Output the (X, Y) coordinate of the center of the cell containing the given text.  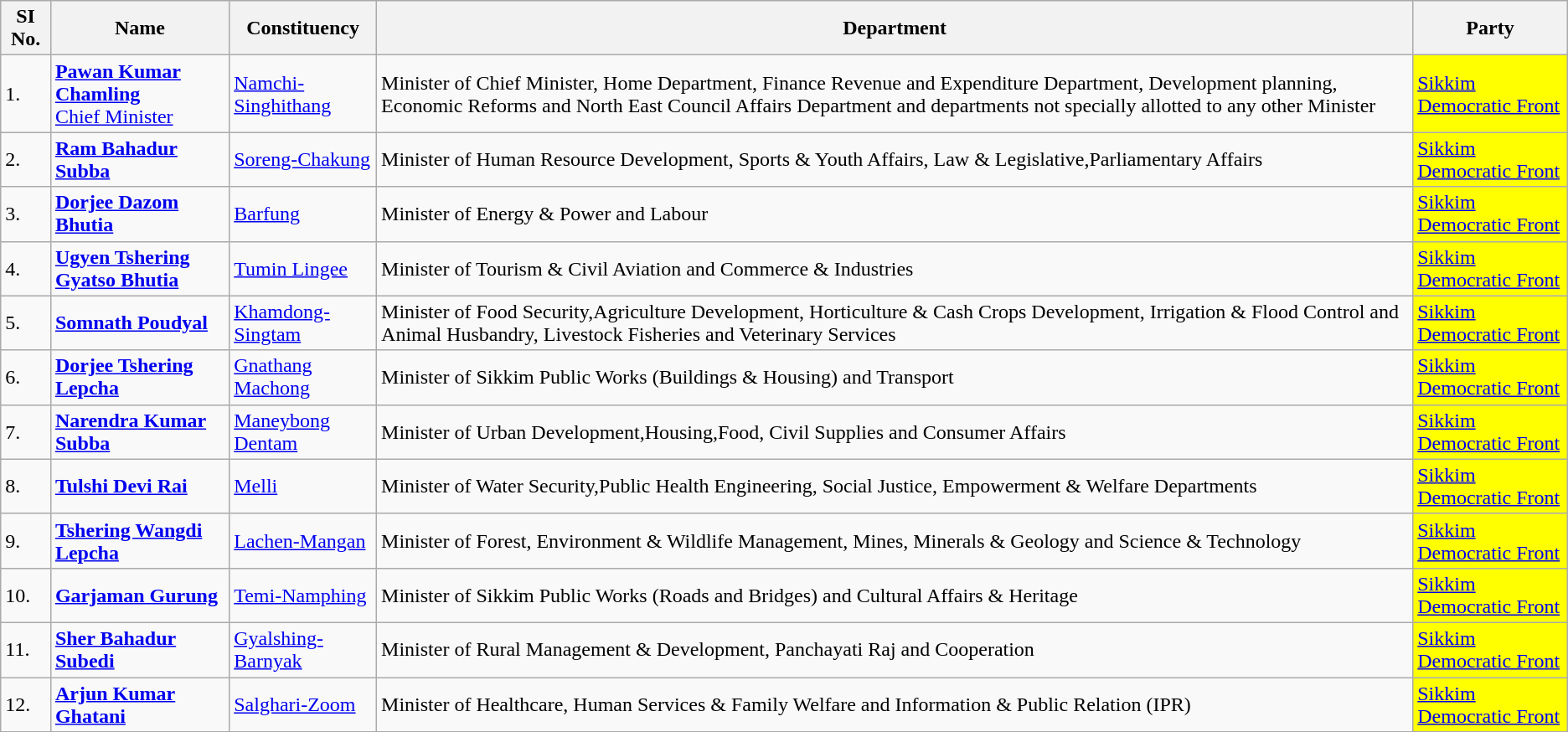
Gyalshing-Barnyak (303, 650)
Lachen-Mangan (303, 541)
Arjun Kumar Ghatani (139, 704)
Minister of Tourism & Civil Aviation and Commerce & Industries (895, 268)
1. (26, 94)
Minister of Sikkim Public Works (Buildings & Housing) and Transport (895, 377)
SI No. (26, 28)
Tulshi Devi Rai (139, 486)
Ram Bahadur Subba (139, 159)
Barfung (303, 214)
Minister of Healthcare, Human Services & Family Welfare and Information & Public Relation (IPR) (895, 704)
Dorjee Tshering Lepcha (139, 377)
Pawan Kumar ChamlingChief Minister (139, 94)
Ugyen Tshering Gyatso Bhutia (139, 268)
Namchi-Singhithang (303, 94)
Minister of Urban Development,Housing,Food, Civil Supplies and Consumer Affairs (895, 432)
Temi-Namphing (303, 595)
8. (26, 486)
5. (26, 323)
Department (895, 28)
Khamdong-Singtam (303, 323)
Name (139, 28)
11. (26, 650)
Dorjee Dazom Bhutia (139, 214)
Minister of Energy & Power and Labour (895, 214)
Gnathang Machong (303, 377)
12. (26, 704)
Salghari-Zoom (303, 704)
Minister of Sikkim Public Works (Roads and Bridges) and Cultural Affairs & Heritage (895, 595)
2. (26, 159)
Constituency (303, 28)
Somnath Poudyal (139, 323)
Melli (303, 486)
Garjaman Gurung (139, 595)
Tshering Wangdi Lepcha (139, 541)
3. (26, 214)
6. (26, 377)
Tumin Lingee (303, 268)
Sher Bahadur Subedi (139, 650)
Narendra Kumar Subba (139, 432)
9. (26, 541)
Minister of Water Security,Public Health Engineering, Social Justice, Empowerment & Welfare Departments (895, 486)
Minister of Forest, Environment & Wildlife Management, Mines, Minerals & Geology and Science & Technology (895, 541)
10. (26, 595)
Party (1491, 28)
Minister of Rural Management & Development, Panchayati Raj and Cooperation (895, 650)
Soreng-Chakung (303, 159)
4. (26, 268)
Maneybong Dentam (303, 432)
7. (26, 432)
Minister of Human Resource Development, Sports & Youth Affairs, Law & Legislative,Parliamentary Affairs (895, 159)
